Search for the cell housing the specified text and yield its (x, y) center coordinate. 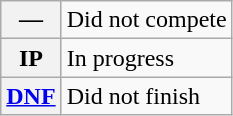
IP (31, 58)
Did not compete (146, 20)
Did not finish (146, 96)
— (31, 20)
DNF (31, 96)
In progress (146, 58)
